Identify which cell holds the provided text, then report its [X, Y] central coordinate. 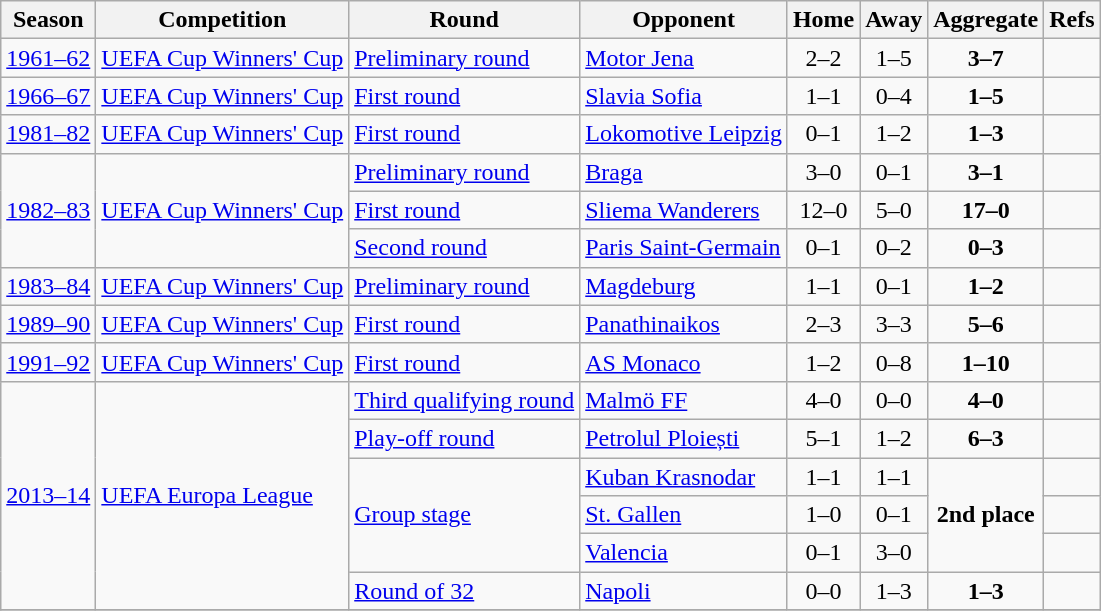
2013–14 [48, 495]
Braga [684, 172]
Panathinaikos [684, 324]
1982–83 [48, 210]
2–2 [823, 58]
Paris Saint-Germain [684, 248]
0–3 [986, 248]
Magdeburg [684, 286]
1981–82 [48, 134]
1–0 [823, 515]
12–0 [823, 210]
UEFA Europa League [222, 495]
6–3 [986, 438]
3–1 [986, 172]
0–4 [894, 96]
3–3 [894, 324]
Round of 32 [464, 591]
Napoli [684, 591]
Group stage [464, 515]
5–1 [823, 438]
Play-off round [464, 438]
St. Gallen [684, 515]
3–7 [986, 58]
AS Monaco [684, 362]
Lokomotive Leipzig [684, 134]
2–3 [823, 324]
0–2 [894, 248]
Kuban Krasnodar [684, 477]
1989–90 [48, 324]
Slavia Sofia [684, 96]
Malmö FF [684, 400]
1991–92 [48, 362]
Third qualifying round [464, 400]
Valencia [684, 553]
1961–62 [48, 58]
2nd place [986, 515]
17–0 [986, 210]
Motor Jena [684, 58]
Season [48, 20]
Competition [222, 20]
1966–67 [48, 96]
5–0 [894, 210]
Opponent [684, 20]
1983–84 [48, 286]
Round [464, 20]
Second round [464, 248]
Petrolul Ploiești [684, 438]
Away [894, 20]
1–10 [986, 362]
Aggregate [986, 20]
Sliema Wanderers [684, 210]
Home [823, 20]
0–8 [894, 362]
Refs [1072, 20]
5–6 [986, 324]
